Find where the given text appears and provide that cell's center as (x, y) coordinate. 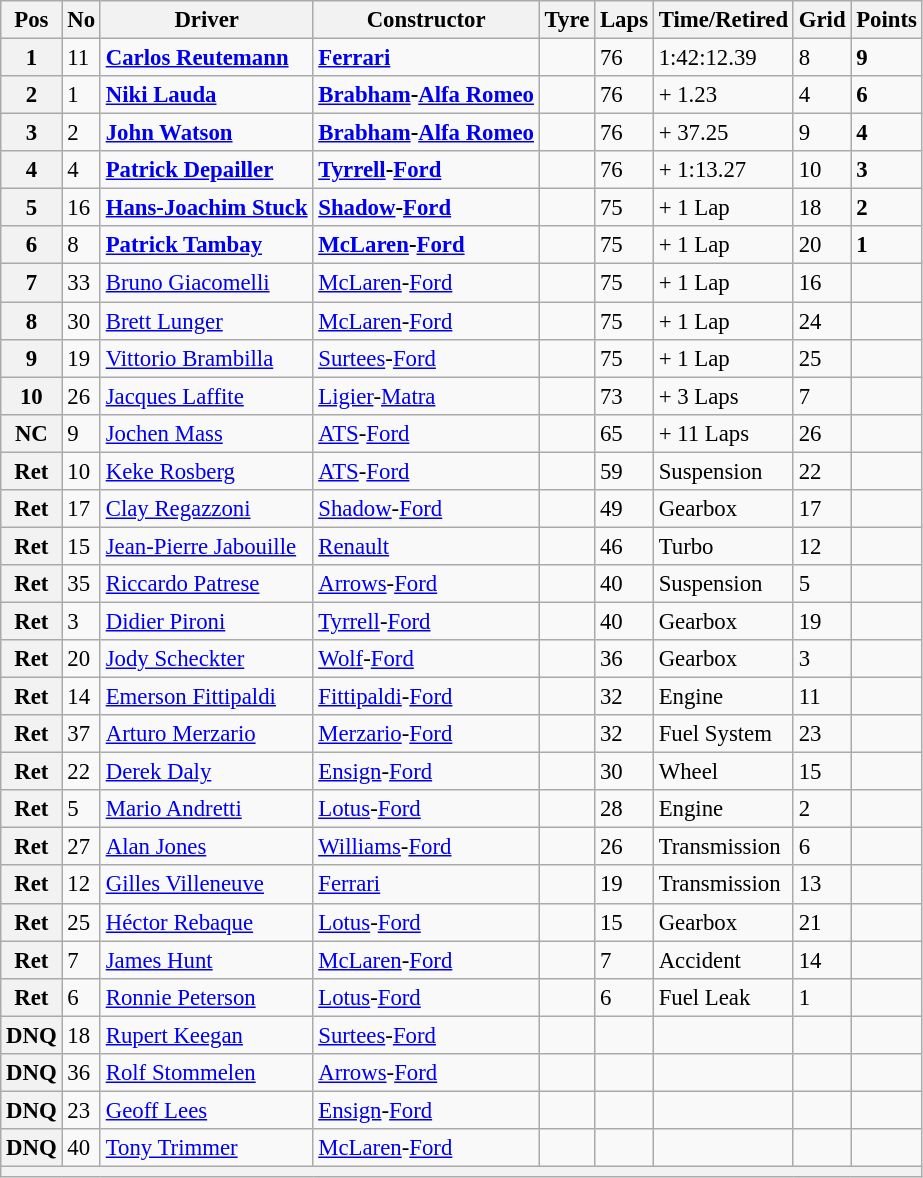
Wheel (723, 772)
Constructor (426, 20)
Héctor Rebaque (206, 922)
Wolf-Ford (426, 659)
73 (624, 396)
Renault (426, 546)
Clay Regazzoni (206, 509)
59 (624, 471)
33 (81, 283)
+ 1:13.27 (723, 170)
Pos (32, 20)
Jean-Pierre Jabouille (206, 546)
Didier Pironi (206, 621)
Arturo Merzario (206, 734)
+ 1.23 (723, 95)
Keke Rosberg (206, 471)
Patrick Tambay (206, 245)
Ligier-Matra (426, 396)
+ 37.25 (723, 133)
+ 11 Laps (723, 433)
Rolf Stommelen (206, 1073)
Niki Lauda (206, 95)
Patrick Depailler (206, 170)
1:42:12.39 (723, 58)
John Watson (206, 133)
Time/Retired (723, 20)
Gilles Villeneuve (206, 885)
NC (32, 433)
James Hunt (206, 960)
Riccardo Patrese (206, 584)
No (81, 20)
+ 3 Laps (723, 396)
27 (81, 847)
35 (81, 584)
Derek Daly (206, 772)
Fuel System (723, 734)
28 (624, 809)
Tony Trimmer (206, 1148)
Fuel Leak (723, 997)
Alan Jones (206, 847)
Carlos Reutemann (206, 58)
Fittipaldi-Ford (426, 697)
Driver (206, 20)
Accident (723, 960)
13 (822, 885)
Mario Andretti (206, 809)
Hans-Joachim Stuck (206, 208)
Tyre (566, 20)
Ronnie Peterson (206, 997)
Geoff Lees (206, 1110)
Vittorio Brambilla (206, 358)
46 (624, 546)
Emerson Fittipaldi (206, 697)
Turbo (723, 546)
Jody Scheckter (206, 659)
Bruno Giacomelli (206, 283)
49 (624, 509)
Jacques Laffite (206, 396)
Brett Lunger (206, 321)
Williams-Ford (426, 847)
Merzario-Ford (426, 734)
21 (822, 922)
Points (886, 20)
Grid (822, 20)
Laps (624, 20)
65 (624, 433)
Jochen Mass (206, 433)
37 (81, 734)
Rupert Keegan (206, 1035)
24 (822, 321)
